Capture the cell that displays the provided text and extract its (x, y) central coordinate. 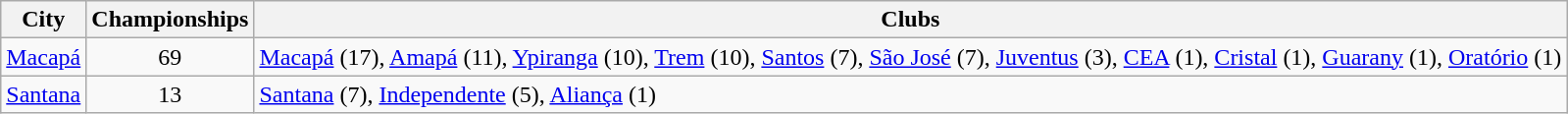
Santana (7), Independente (5), Aliança (1) (910, 94)
69 (171, 57)
Clubs (910, 20)
City (43, 20)
Macapá (17), Amapá (11), Ypiranga (10), Trem (10), Santos (7), São José (7), Juventus (3), CEA (1), Cristal (1), Guarany (1), Oratório (1) (910, 57)
Championships (171, 20)
Macapá (43, 57)
13 (171, 94)
Santana (43, 94)
